For the text-containing cell, return its midpoint in [x, y] coordinate format. 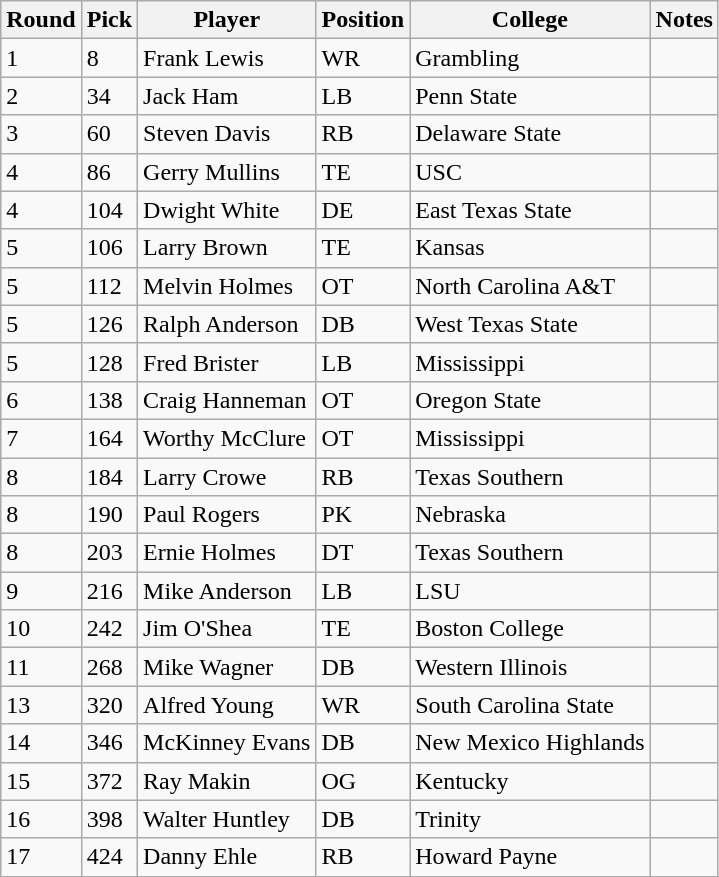
424 [109, 857]
Walter Huntley [227, 819]
Larry Brown [227, 248]
126 [109, 324]
Paul Rogers [227, 515]
203 [109, 553]
14 [41, 743]
60 [109, 134]
Ray Makin [227, 781]
Grambling [530, 58]
North Carolina A&T [530, 286]
Melvin Holmes [227, 286]
Ernie Holmes [227, 553]
Kansas [530, 248]
McKinney Evans [227, 743]
Ralph Anderson [227, 324]
Mike Wagner [227, 667]
Steven Davis [227, 134]
Mike Anderson [227, 591]
Howard Payne [530, 857]
398 [109, 819]
College [530, 20]
34 [109, 96]
17 [41, 857]
11 [41, 667]
Worthy McClure [227, 438]
New Mexico Highlands [530, 743]
Danny Ehle [227, 857]
112 [109, 286]
Nebraska [530, 515]
184 [109, 477]
372 [109, 781]
East Texas State [530, 210]
190 [109, 515]
Craig Hanneman [227, 400]
86 [109, 172]
Western Illinois [530, 667]
Alfred Young [227, 705]
346 [109, 743]
Fred Brister [227, 362]
Boston College [530, 629]
16 [41, 819]
13 [41, 705]
164 [109, 438]
128 [109, 362]
USC [530, 172]
9 [41, 591]
Player [227, 20]
2 [41, 96]
OG [363, 781]
10 [41, 629]
Round [41, 20]
138 [109, 400]
DE [363, 210]
242 [109, 629]
Frank Lewis [227, 58]
Penn State [530, 96]
DT [363, 553]
Gerry Mullins [227, 172]
3 [41, 134]
South Carolina State [530, 705]
Larry Crowe [227, 477]
216 [109, 591]
7 [41, 438]
Jack Ham [227, 96]
LSU [530, 591]
Delaware State [530, 134]
1 [41, 58]
Notes [684, 20]
106 [109, 248]
15 [41, 781]
Dwight White [227, 210]
Trinity [530, 819]
Position [363, 20]
Kentucky [530, 781]
104 [109, 210]
Jim O'Shea [227, 629]
320 [109, 705]
PK [363, 515]
Oregon State [530, 400]
Pick [109, 20]
268 [109, 667]
West Texas State [530, 324]
6 [41, 400]
